Locate the cell with the specified text and output its (X, Y) center coordinate. 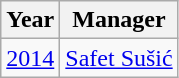
2014 (30, 58)
Safet Sušić (119, 58)
Year (30, 20)
Manager (119, 20)
